Provide the (x, y) coordinate of the cell's center where the given text is located.  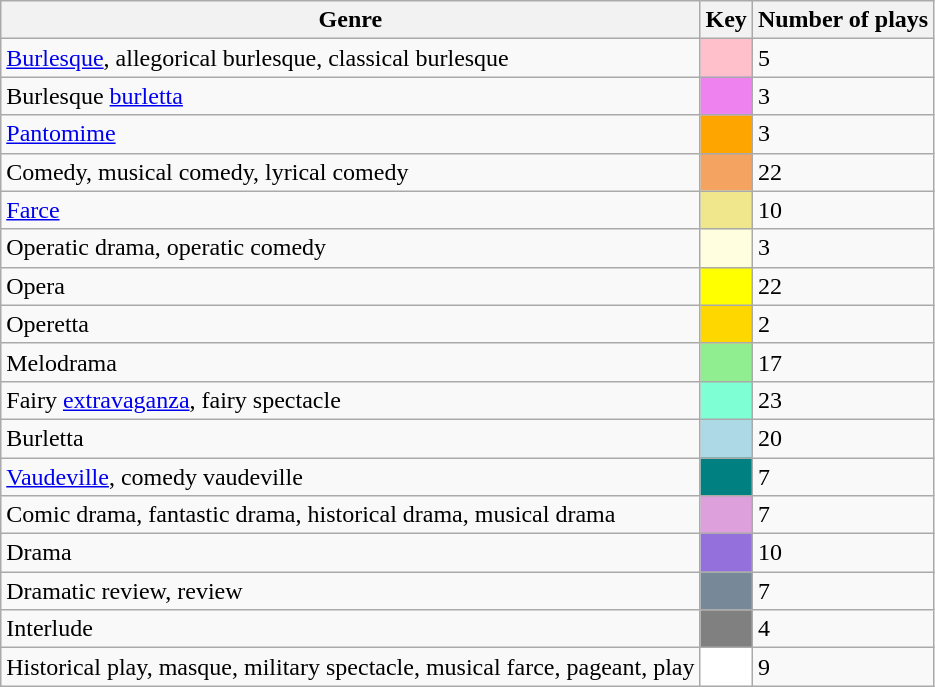
17 (842, 362)
Operetta (350, 324)
Interlude (350, 629)
23 (842, 400)
Opera (350, 286)
Dramatic review, review (350, 591)
Burlesque burletta (350, 96)
4 (842, 629)
Operatic drama, operatic comedy (350, 248)
Pantomime (350, 134)
9 (842, 667)
Melodrama (350, 362)
Vaudeville, comedy vaudeville (350, 477)
Burlesque, allegorical burlesque, classical burlesque (350, 58)
Drama (350, 553)
Fairy extravaganza, fairy spectacle (350, 400)
Comic drama, fantastic drama, historical drama, musical drama (350, 515)
Comedy, musical comedy, lyrical comedy (350, 172)
2 (842, 324)
Historical play, masque, military spectacle, musical farce, pageant, play (350, 667)
20 (842, 438)
Burletta (350, 438)
5 (842, 58)
Farce (350, 210)
Key (726, 20)
Number of plays (842, 20)
Genre (350, 20)
